Extract the [x, y] coordinate from the center of the cell holding the provided text.  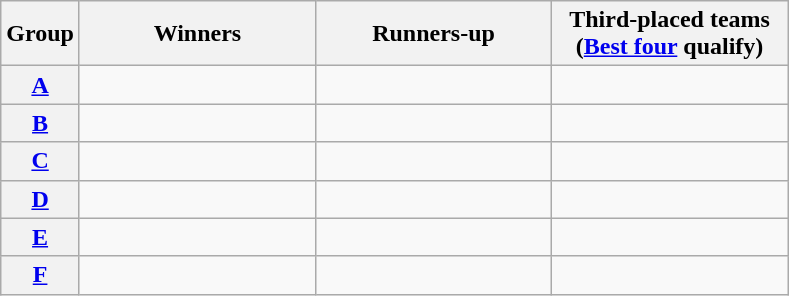
Group [40, 34]
A [40, 85]
F [40, 275]
E [40, 237]
Winners [197, 34]
D [40, 199]
B [40, 123]
Third-placed teams(Best four qualify) [670, 34]
C [40, 161]
Runners-up [433, 34]
